Return the (X, Y) coordinate for the center point of the cell that contains the specified text.  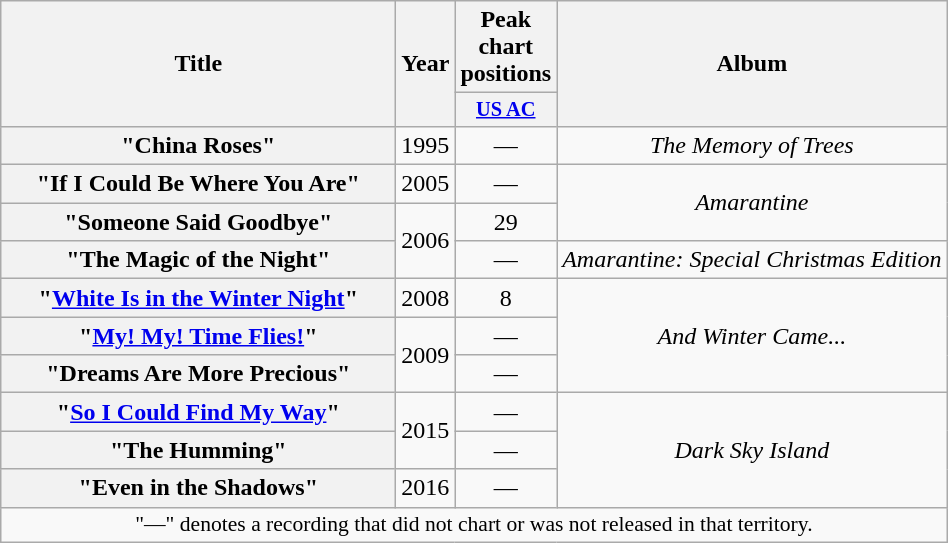
"The Humming" (198, 450)
"My! My! Time Flies!" (198, 336)
"Even in the Shadows" (198, 488)
Amarantine: Special Christmas Edition (752, 260)
Amarantine (752, 203)
Year (426, 64)
"China Roses" (198, 145)
Album (752, 64)
2016 (426, 488)
8 (506, 298)
"So I Could Find My Way" (198, 412)
2009 (426, 355)
Peak chart positions (506, 47)
"White Is in the Winter Night" (198, 298)
1995 (426, 145)
2015 (426, 431)
And Winter Came... (752, 336)
The Memory of Trees (752, 145)
US AC (506, 110)
"The Magic of the Night" (198, 260)
2008 (426, 298)
"Dreams Are More Precious" (198, 374)
2006 (426, 241)
Title (198, 64)
Dark Sky Island (752, 450)
29 (506, 222)
"—" denotes a recording that did not chart or was not released in that territory. (474, 525)
"If I Could Be Where You Are" (198, 184)
2005 (426, 184)
"Someone Said Goodbye" (198, 222)
